For the text-containing cell, return its midpoint in [x, y] coordinate format. 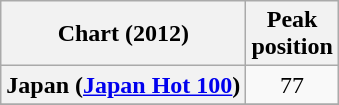
Japan (Japan Hot 100) [124, 85]
Peakposition [292, 34]
Chart (2012) [124, 34]
77 [292, 85]
